Extract the (x, y) coordinate from the center of the cell holding the provided text.  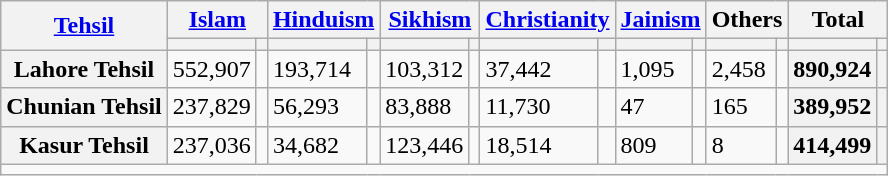
8 (741, 145)
83,888 (424, 107)
193,714 (317, 69)
552,907 (212, 69)
Hinduism (323, 20)
165 (741, 107)
890,924 (832, 69)
414,499 (832, 145)
Total (838, 20)
Christianity (548, 20)
Kasur Tehsil (84, 145)
Islam (217, 20)
34,682 (317, 145)
123,446 (424, 145)
11,730 (539, 107)
Sikhism (430, 20)
Others (747, 20)
2,458 (741, 69)
1,095 (654, 69)
809 (654, 145)
Chunian Tehsil (84, 107)
Tehsil (84, 26)
37,442 (539, 69)
18,514 (539, 145)
237,829 (212, 107)
389,952 (832, 107)
103,312 (424, 69)
237,036 (212, 145)
Lahore Tehsil (84, 69)
47 (654, 107)
Jainism (660, 20)
56,293 (317, 107)
